Detect which cell encompasses the target text, then output its [x, y] center coordinate. 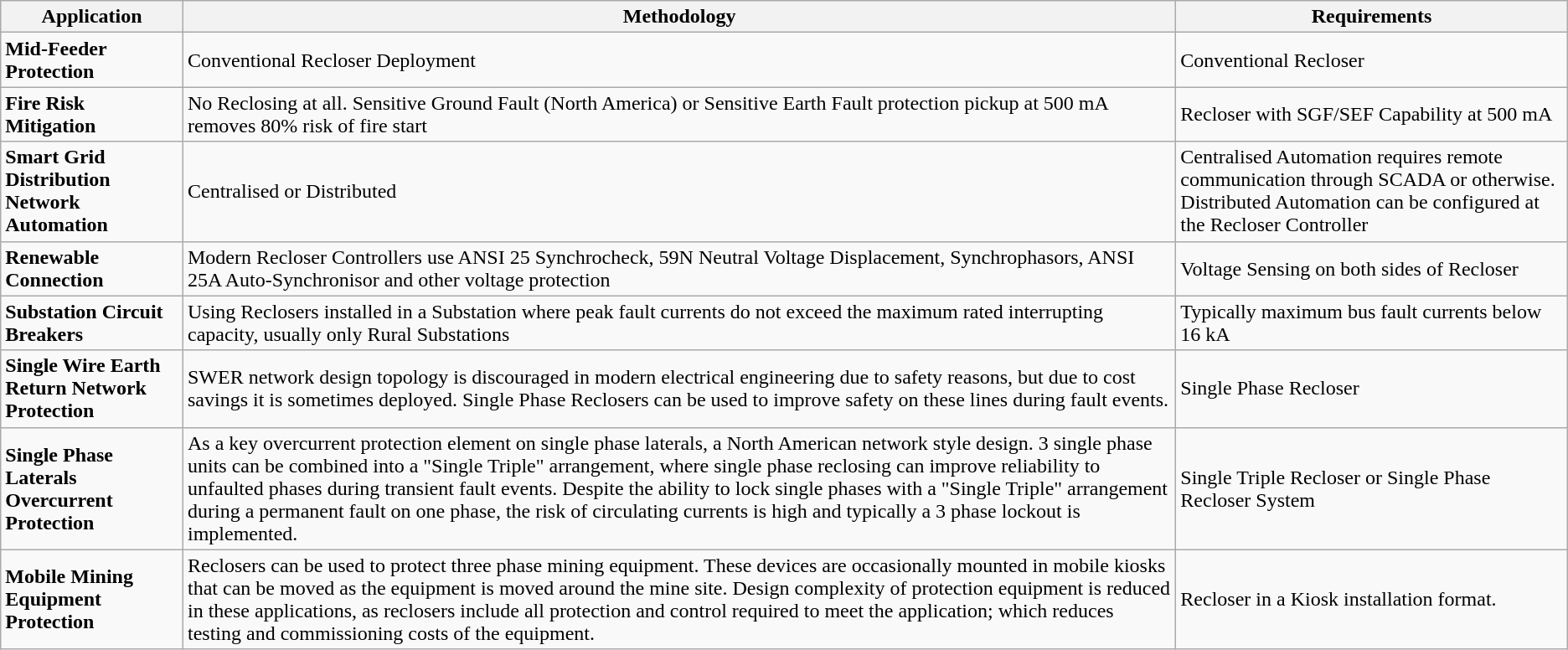
Centralised Automation requires remote communication through SCADA or otherwise. Distributed Automation can be configured at the Recloser Controller [1372, 191]
Requirements [1372, 17]
Centralised or Distributed [678, 191]
Smart Grid Distribution Network Automation [92, 191]
Single Phase Recloser [1372, 389]
Methodology [678, 17]
Application [92, 17]
Single Wire Earth Return Network Protection [92, 389]
Conventional Recloser Deployment [678, 60]
Recloser in a Kiosk installation format. [1372, 600]
Single Triple Recloser or Single Phase Recloser System [1372, 488]
Recloser with SGF/SEF Capability at 500 mA [1372, 114]
Substation Circuit Breakers [92, 323]
Single Phase Laterals Overcurrent Protection [92, 488]
Mobile Mining Equipment Protection [92, 600]
Conventional Recloser [1372, 60]
Renewable Connection [92, 268]
Mid-Feeder Protection [92, 60]
Fire Risk Mitigation [92, 114]
Typically maximum bus fault currents below 16 kA [1372, 323]
No Reclosing at all. Sensitive Ground Fault (North America) or Sensitive Earth Fault protection pickup at 500 mA removes 80% risk of fire start [678, 114]
Voltage Sensing on both sides of Recloser [1372, 268]
